Extract the [X, Y] coordinate from the center of the cell holding the provided text.  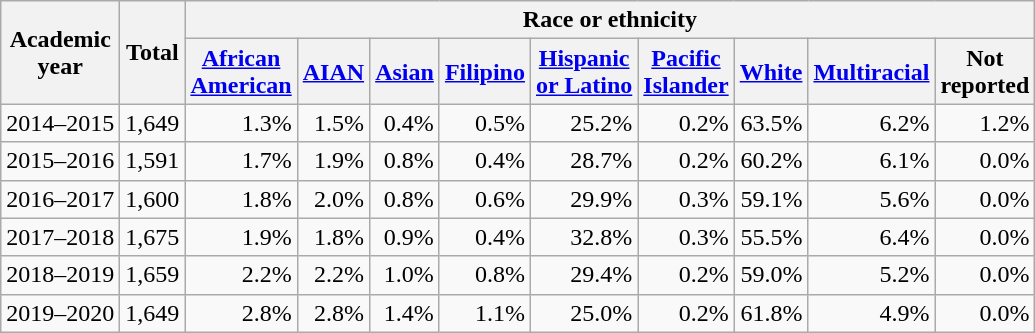
2017–2018 [60, 237]
59.1% [771, 199]
2016–2017 [60, 199]
Total [152, 52]
1,659 [152, 275]
Notreported [985, 72]
Hispanicor Latino [584, 72]
5.6% [872, 199]
2019–2020 [60, 313]
Asian [405, 72]
5.2% [872, 275]
61.8% [771, 313]
28.7% [584, 161]
1.2% [985, 123]
AIAN [333, 72]
PacificIslander [686, 72]
29.4% [584, 275]
1,591 [152, 161]
1,600 [152, 199]
AfricanAmerican [241, 72]
59.0% [771, 275]
1.5% [333, 123]
2018–2019 [60, 275]
29.9% [584, 199]
63.5% [771, 123]
White [771, 72]
1.3% [241, 123]
2015–2016 [60, 161]
Race or ethnicity [610, 20]
1.1% [484, 313]
25.0% [584, 313]
Multiracial [872, 72]
60.2% [771, 161]
Filipino [484, 72]
0.6% [484, 199]
55.5% [771, 237]
1.7% [241, 161]
2.0% [333, 199]
6.4% [872, 237]
4.9% [872, 313]
0.9% [405, 237]
0.5% [484, 123]
Academicyear [60, 52]
2014–2015 [60, 123]
32.8% [584, 237]
6.1% [872, 161]
1,675 [152, 237]
1.0% [405, 275]
1.4% [405, 313]
6.2% [872, 123]
25.2% [584, 123]
